Scan for the cell matching the given text and deliver its (X, Y) coordinate at center. 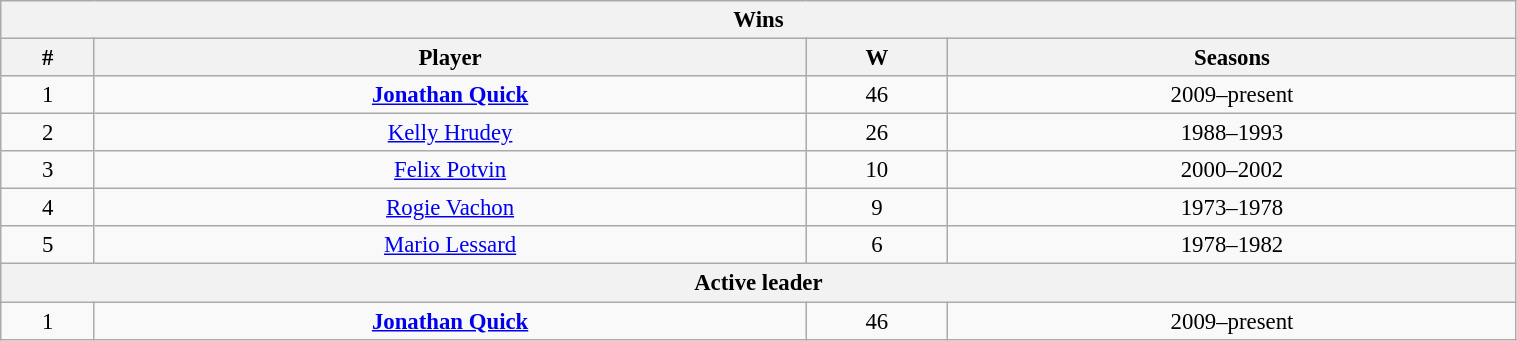
Active leader (758, 283)
26 (877, 133)
4 (48, 208)
1973–1978 (1232, 208)
9 (877, 208)
Seasons (1232, 58)
3 (48, 170)
1978–1982 (1232, 245)
10 (877, 170)
Felix Potvin (450, 170)
# (48, 58)
Mario Lessard (450, 245)
Player (450, 58)
1988–1993 (1232, 133)
Wins (758, 20)
6 (877, 245)
W (877, 58)
Rogie Vachon (450, 208)
5 (48, 245)
Kelly Hrudey (450, 133)
2 (48, 133)
2000–2002 (1232, 170)
